Find where the given text appears and provide that cell's center as (x, y) coordinate. 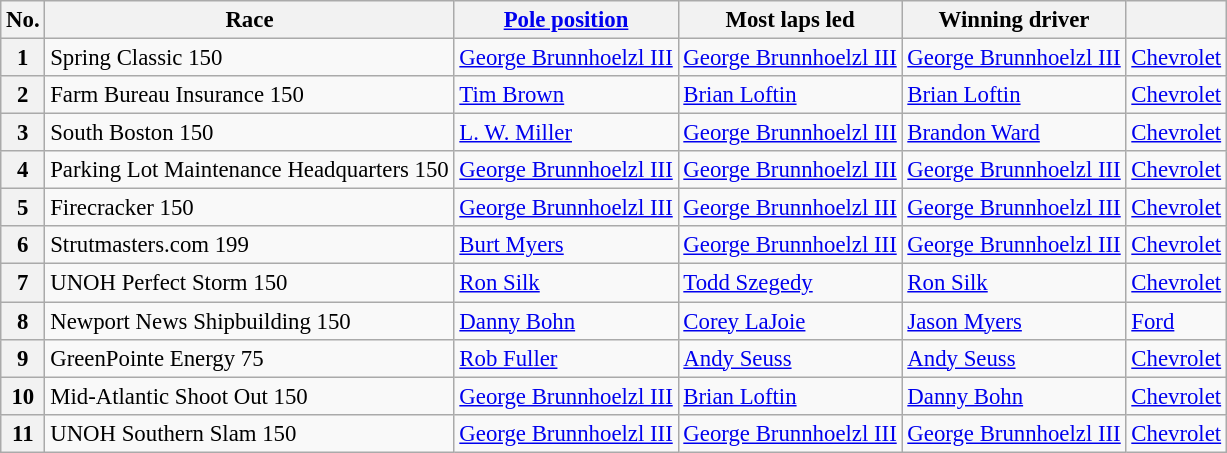
2 (23, 95)
3 (23, 133)
7 (23, 283)
9 (23, 358)
Parking Lot Maintenance Headquarters 150 (250, 170)
Spring Classic 150 (250, 58)
L. W. Miller (566, 133)
Winning driver (1014, 20)
Rob Fuller (566, 358)
Burt Myers (566, 245)
11 (23, 433)
Todd Szegedy (790, 283)
Pole position (566, 20)
Brandon Ward (1014, 133)
South Boston 150 (250, 133)
10 (23, 396)
Firecracker 150 (250, 208)
Ford (1176, 321)
Newport News Shipbuilding 150 (250, 321)
Corey LaJoie (790, 321)
GreenPointe Energy 75 (250, 358)
Tim Brown (566, 95)
Most laps led (790, 20)
Farm Bureau Insurance 150 (250, 95)
4 (23, 170)
Race (250, 20)
5 (23, 208)
1 (23, 58)
6 (23, 245)
8 (23, 321)
Strutmasters.com 199 (250, 245)
UNOH Perfect Storm 150 (250, 283)
UNOH Southern Slam 150 (250, 433)
Jason Myers (1014, 321)
Mid-Atlantic Shoot Out 150 (250, 396)
No. (23, 20)
